Scan for the cell matching the given text and deliver its [X, Y] coordinate at center. 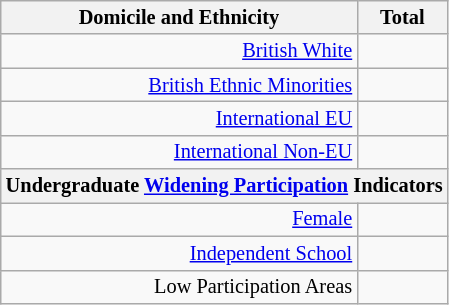
British White [179, 51]
International Non-EU [179, 152]
Domicile and Ethnicity [179, 17]
Independent School [179, 253]
Undergraduate Widening Participation Indicators [224, 186]
Female [179, 219]
British Ethnic Minorities [179, 85]
International EU [179, 118]
Low Participation Areas [179, 287]
Total [402, 17]
